Capture the cell that displays the provided text and extract its (X, Y) central coordinate. 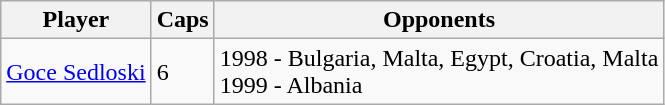
Goce Sedloski (76, 72)
Caps (182, 20)
Player (76, 20)
6 (182, 72)
1998 - Bulgaria, Malta, Egypt, Croatia, Malta1999 - Albania (439, 72)
Opponents (439, 20)
